Capture the cell that displays the provided text and extract its (X, Y) central coordinate. 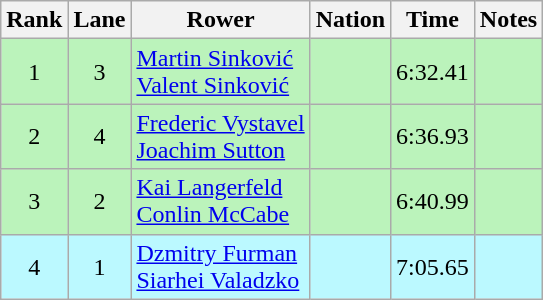
Rower (220, 20)
Notes (508, 20)
Lane (100, 20)
Rank (34, 20)
Frederic VystavelJoachim Sutton (220, 136)
Kai LangerfeldConlin McCabe (220, 202)
Martin SinkovićValent Sinković (220, 72)
6:36.93 (433, 136)
Time (433, 20)
6:40.99 (433, 202)
7:05.65 (433, 266)
Nation (350, 20)
Dzmitry FurmanSiarhei Valadzko (220, 266)
6:32.41 (433, 72)
